Identify which cell holds the provided text, then report its (X, Y) central coordinate. 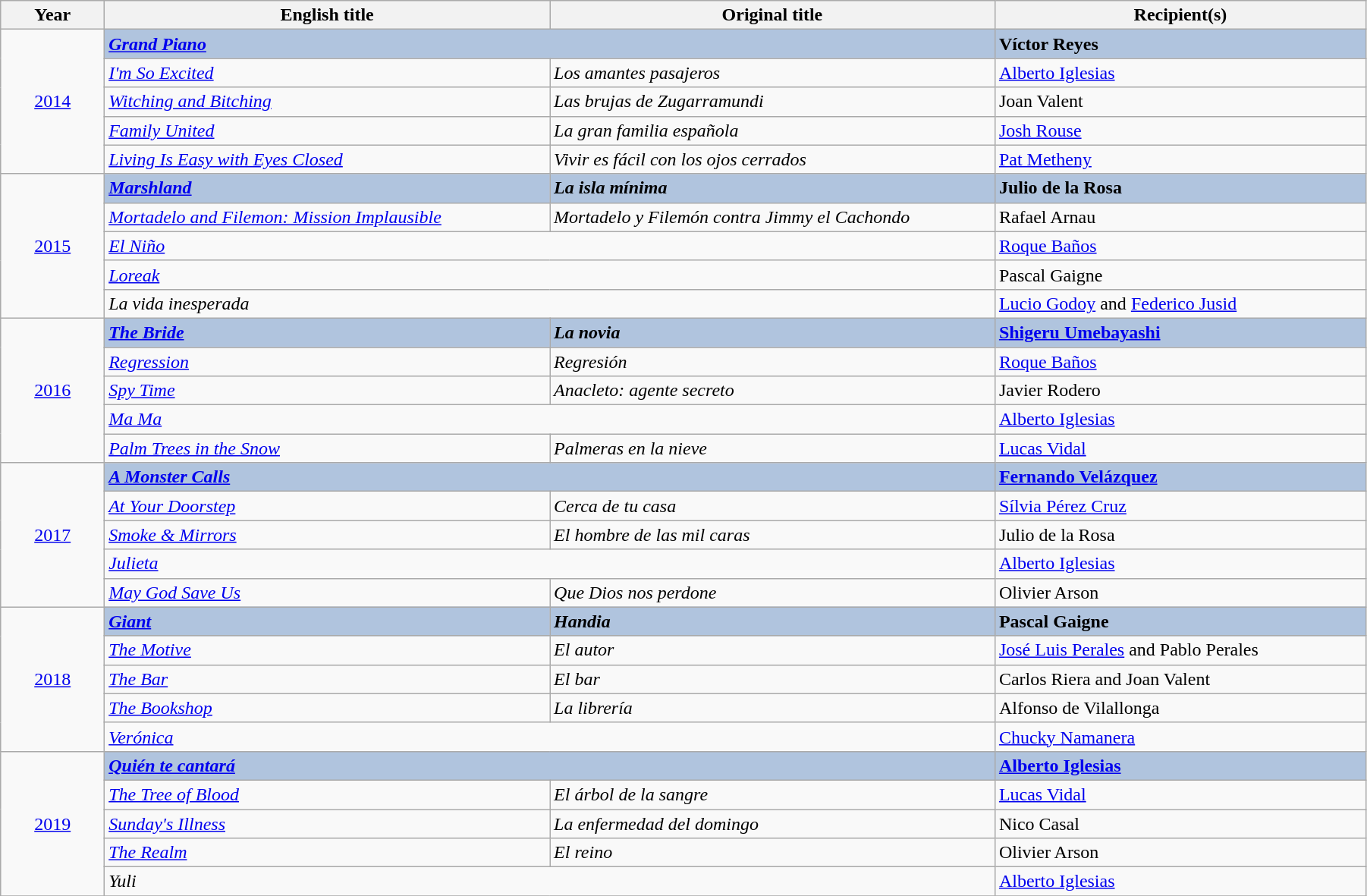
Chucky Namanera (1180, 737)
May God Save Us (328, 593)
Las brujas de Zugarramundi (772, 102)
2017 (53, 535)
Original title (772, 15)
A Monster Calls (550, 477)
2018 (53, 679)
Carlos Riera and Joan Valent (1180, 679)
Regression (328, 362)
At Your Doorstep (328, 506)
The Bride (328, 332)
2016 (53, 390)
Palm Trees in the Snow (328, 448)
Víctor Reyes (1180, 44)
Pat Metheny (1180, 159)
Anacleto: agente secreto (772, 391)
José Luis Perales and Pablo Perales (1180, 650)
Palmeras en la nieve (772, 448)
Nico Casal (1180, 823)
La librería (772, 708)
Ma Ma (550, 420)
La enfermedad del domingo (772, 823)
The Bookshop (328, 708)
2019 (53, 823)
Lucio Godoy and Federico Jusid (1180, 303)
Regresión (772, 362)
El árbol de la sangre (772, 794)
Year (53, 15)
La novia (772, 332)
Loreak (550, 275)
Handia (772, 621)
El autor (772, 650)
La gran familia española (772, 130)
La vida inesperada (550, 303)
Marshland (328, 188)
Verónica (550, 737)
Recipient(s) (1180, 15)
Spy Time (328, 391)
El bar (772, 679)
Witching and Bitching (328, 102)
Family United (328, 130)
I'm So Excited (328, 73)
El reino (772, 853)
Rafael Arnau (1180, 217)
Joan Valent (1180, 102)
Smoke & Mirrors (328, 535)
The Bar (328, 679)
Quién te cantará (550, 766)
Mortadelo and Filemon: Mission Implausible (328, 217)
Grand Piano (550, 44)
La isla mínima (772, 188)
Shigeru Umebayashi (1180, 332)
Que Dios nos perdone (772, 593)
Cerca de tu casa (772, 506)
Living Is Easy with Eyes Closed (328, 159)
Yuli (550, 882)
Josh Rouse (1180, 130)
El hombre de las mil caras (772, 535)
Vivir es fácil con los ojos cerrados (772, 159)
The Motive (328, 650)
Javier Rodero (1180, 391)
Los amantes pasajeros (772, 73)
Sunday's Illness (328, 823)
Giant (328, 621)
2015 (53, 246)
Mortadelo y Filemón contra Jimmy el Cachondo (772, 217)
Julieta (550, 564)
Alfonso de Vilallonga (1180, 708)
The Realm (328, 853)
The Tree of Blood (328, 794)
El Niño (550, 246)
Sílvia Pérez Cruz (1180, 506)
Fernando Velázquez (1180, 477)
English title (328, 15)
2014 (53, 102)
